Return the [X, Y] coordinate for the center point of the cell that contains the specified text.  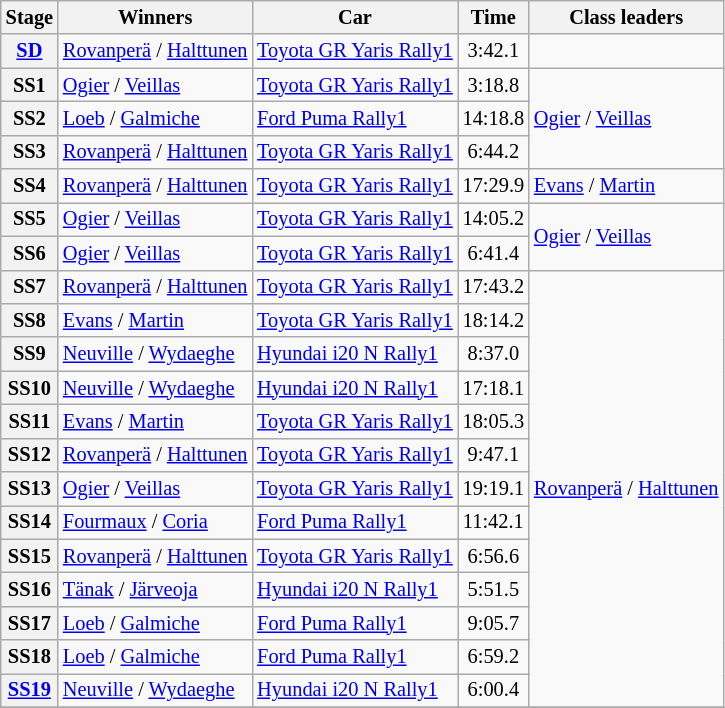
18:14.2 [494, 320]
14:05.2 [494, 219]
SS2 [30, 118]
Tänak / Järveoja [155, 589]
SS14 [30, 522]
Stage [30, 17]
SS17 [30, 623]
SS7 [30, 287]
9:47.1 [494, 455]
SS9 [30, 354]
SS5 [30, 219]
19:19.1 [494, 489]
17:18.1 [494, 388]
6:59.2 [494, 657]
3:18.8 [494, 85]
6:41.4 [494, 253]
6:00.4 [494, 690]
18:05.3 [494, 421]
SD [30, 51]
5:51.5 [494, 589]
SS16 [30, 589]
Fourmaux / Coria [155, 522]
SS1 [30, 85]
SS10 [30, 388]
6:56.6 [494, 556]
14:18.8 [494, 118]
Winners [155, 17]
Class leaders [626, 17]
9:05.7 [494, 623]
SS18 [30, 657]
17:43.2 [494, 287]
SS11 [30, 421]
SS12 [30, 455]
SS6 [30, 253]
SS3 [30, 152]
SS13 [30, 489]
SS15 [30, 556]
Car [354, 17]
6:44.2 [494, 152]
17:29.9 [494, 186]
SS19 [30, 690]
Time [494, 17]
11:42.1 [494, 522]
SS4 [30, 186]
SS8 [30, 320]
8:37.0 [494, 354]
3:42.1 [494, 51]
